Pinpoint the cell where the given text exists, returning its (x, y) midpoint coordinate. 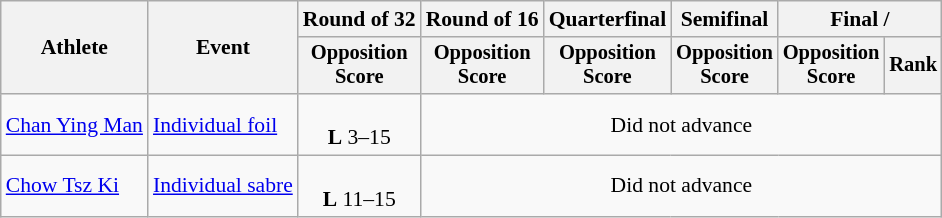
Rank (913, 66)
Athlete (74, 48)
L 11–15 (360, 186)
Individual foil (223, 124)
Final / (860, 19)
Chow Tsz Ki (74, 186)
Round of 32 (360, 19)
Semifinal (724, 19)
Round of 16 (482, 19)
L 3–15 (360, 124)
Event (223, 48)
Individual sabre (223, 186)
Quarterfinal (608, 19)
Chan Ying Man (74, 124)
